Detect which cell encompasses the target text, then output its [x, y] center coordinate. 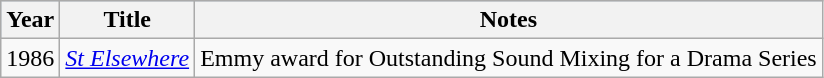
St Elsewhere [128, 58]
Title [128, 20]
Emmy award for Outstanding Sound Mixing for a Drama Series [509, 58]
Year [30, 20]
1986 [30, 58]
Notes [509, 20]
